Scan for the cell matching the given text and deliver its (x, y) coordinate at center. 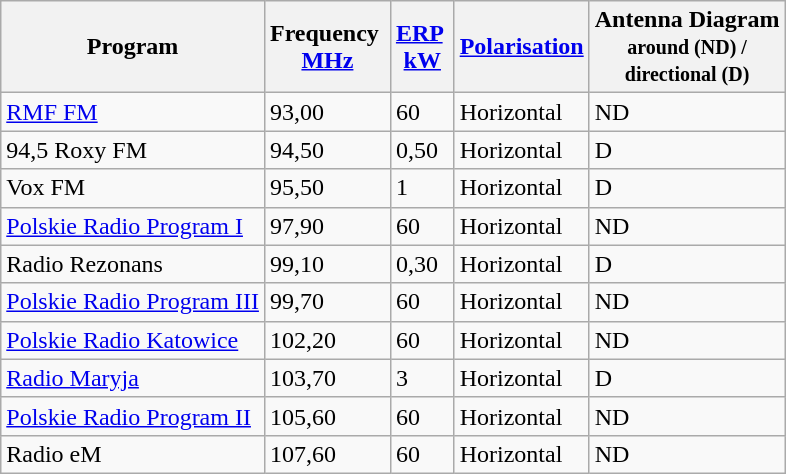
1 (422, 188)
Radio Rezonans (133, 264)
95,50 (327, 188)
Radio eM (133, 454)
Vox FM (133, 188)
Antenna Diagramaround (ND) /directional (D) (687, 47)
93,00 (327, 112)
ERP kW (422, 47)
94,5 Roxy FM (133, 150)
Radio Maryja (133, 378)
105,60 (327, 416)
Frequency MHz (327, 47)
102,20 (327, 340)
0,50 (422, 150)
Polskie Radio Program I (133, 226)
Polskie Radio Program II (133, 416)
97,90 (327, 226)
Polskie Radio Program III (133, 302)
94,50 (327, 150)
99,10 (327, 264)
Program (133, 47)
Polarisation (522, 47)
107,60 (327, 454)
99,70 (327, 302)
Polskie Radio Katowice (133, 340)
RMF FM (133, 112)
0,30 (422, 264)
3 (422, 378)
103,70 (327, 378)
